From the cell containing the given text, extract its center point as (X, Y) coordinate. 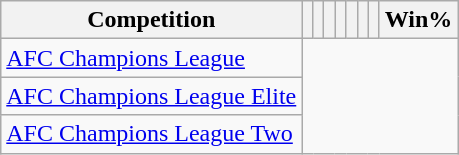
AFC Champions League Two (152, 134)
AFC Champions League Elite (152, 96)
Competition (152, 20)
Win% (418, 20)
AFC Champions League (152, 58)
